Find where the given text appears and provide that cell's center as (X, Y) coordinate. 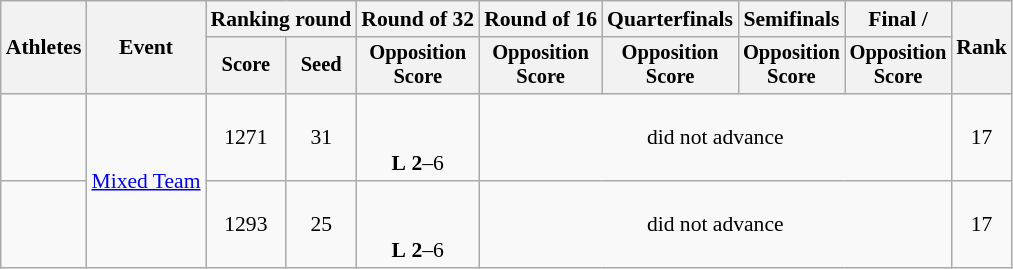
25 (321, 224)
Athletes (44, 48)
1271 (246, 138)
Score (246, 66)
Round of 32 (418, 19)
Seed (321, 66)
Ranking round (282, 19)
Mixed Team (146, 180)
Rank (982, 48)
1293 (246, 224)
Quarterfinals (670, 19)
Final / (898, 19)
Round of 16 (540, 19)
Event (146, 48)
Semifinals (792, 19)
31 (321, 138)
